Identify which cell holds the provided text, then report its (X, Y) central coordinate. 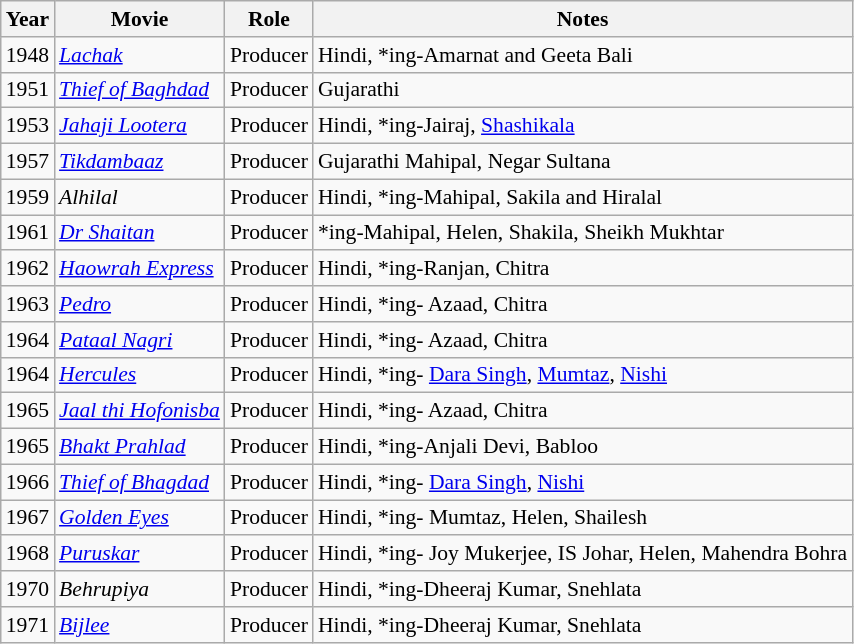
Role (269, 19)
1961 (28, 233)
Haowrah Express (140, 269)
Thief of Baghdad (140, 90)
Tikdambaaz (140, 162)
Dr Shaitan (140, 233)
1957 (28, 162)
1967 (28, 518)
Notes (582, 19)
Jahaji Lootera (140, 126)
Hindi, *ing- Dara Singh, Nishi (582, 482)
Puruskar (140, 554)
Hindi, *ing-Anjali Devi, Babloo (582, 447)
Hindi, *ing- Dara Singh, Mumtaz, Nishi (582, 375)
Golden Eyes (140, 518)
Jaal thi Hofonisba (140, 411)
Alhilal (140, 197)
1970 (28, 589)
Hindi, *ing-Amarnat and Geeta Bali (582, 55)
Gujarathi (582, 90)
Lachak (140, 55)
1948 (28, 55)
Year (28, 19)
Thief of Bhagdad (140, 482)
Hindi, *ing- Mumtaz, Helen, Shailesh (582, 518)
1953 (28, 126)
1968 (28, 554)
Hindi, *ing- Joy Mukerjee, IS Johar, Helen, Mahendra Bohra (582, 554)
Hindi, *ing-Ranjan, Chitra (582, 269)
Pedro (140, 304)
1963 (28, 304)
*ing-Mahipal, Helen, Shakila, Sheikh Mukhtar (582, 233)
Pataal Nagri (140, 340)
1959 (28, 197)
1962 (28, 269)
Gujarathi Mahipal, Negar Sultana (582, 162)
1966 (28, 482)
Movie (140, 19)
Bijlee (140, 625)
Bhakt Prahlad (140, 447)
1951 (28, 90)
Hercules (140, 375)
1971 (28, 625)
Hindi, *ing-Jairaj, Shashikala (582, 126)
Behrupiya (140, 589)
Hindi, *ing-Mahipal, Sakila and Hiralal (582, 197)
